Find where the given text appears and provide that cell's center as (X, Y) coordinate. 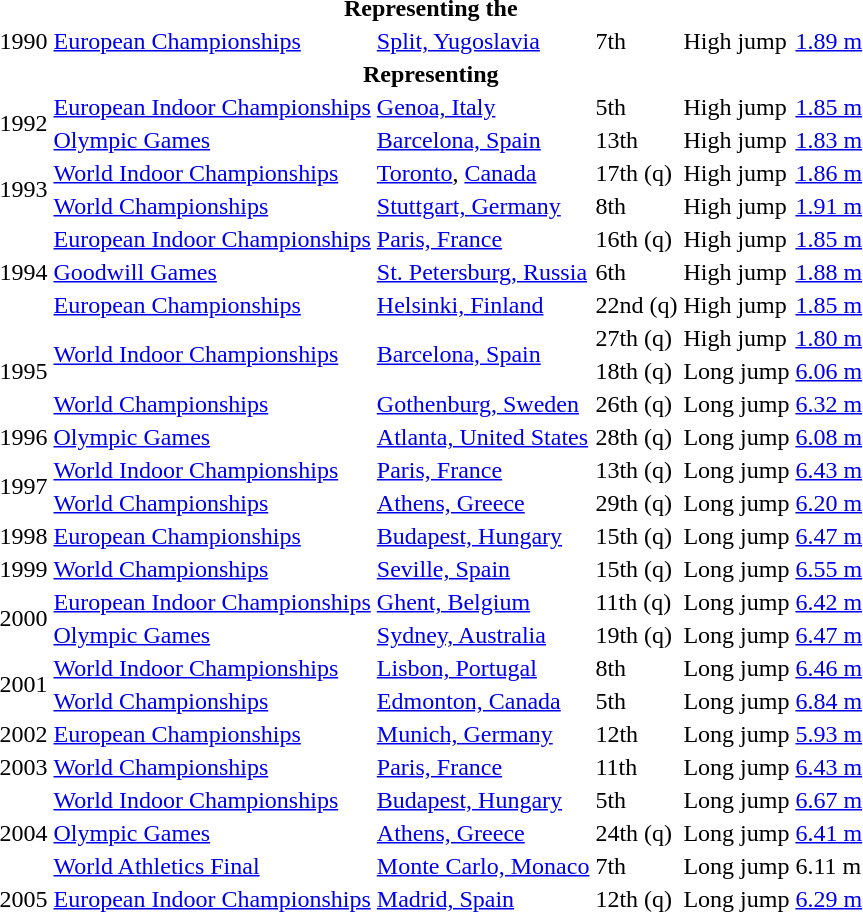
27th (q) (636, 338)
Helsinki, Finland (483, 305)
16th (q) (636, 239)
Edmonton, Canada (483, 701)
18th (q) (636, 371)
29th (q) (636, 503)
13th (q) (636, 470)
Split, Yugoslavia (483, 41)
Monte Carlo, Monaco (483, 866)
Sydney, Australia (483, 635)
Lisbon, Portugal (483, 668)
Ghent, Belgium (483, 602)
22nd (q) (636, 305)
19th (q) (636, 635)
11th (636, 767)
Gothenburg, Sweden (483, 404)
Genoa, Italy (483, 107)
11th (q) (636, 602)
St. Petersburg, Russia (483, 272)
Atlanta, United States (483, 437)
28th (q) (636, 437)
6th (636, 272)
Seville, Spain (483, 569)
Toronto, Canada (483, 173)
24th (q) (636, 833)
12th (636, 734)
13th (636, 140)
26th (q) (636, 404)
Stuttgart, Germany (483, 206)
Munich, Germany (483, 734)
Goodwill Games (212, 272)
17th (q) (636, 173)
World Athletics Final (212, 866)
